Scan for the cell matching the given text and deliver its (X, Y) coordinate at center. 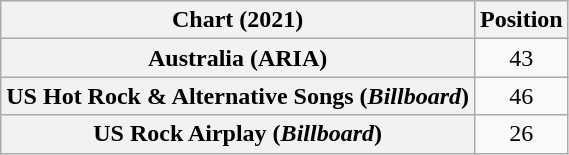
26 (521, 134)
Chart (2021) (238, 20)
Position (521, 20)
43 (521, 58)
US Rock Airplay (Billboard) (238, 134)
US Hot Rock & Alternative Songs (Billboard) (238, 96)
Australia (ARIA) (238, 58)
46 (521, 96)
